Determine the (X, Y) coordinate at the center of the cell enclosing the given text.  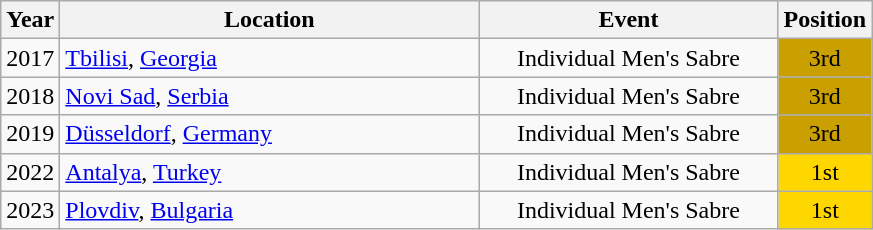
2017 (30, 58)
Novi Sad, Serbia (270, 96)
Year (30, 20)
Position (825, 20)
2022 (30, 172)
Düsseldorf, Germany (270, 134)
2018 (30, 96)
2023 (30, 210)
Event (628, 20)
Plovdiv, Bulgaria (270, 210)
Tbilisi, Georgia (270, 58)
2019 (30, 134)
Antalya, Turkey (270, 172)
Location (270, 20)
